Extract the (x, y) coordinate from the center of the cell holding the provided text.  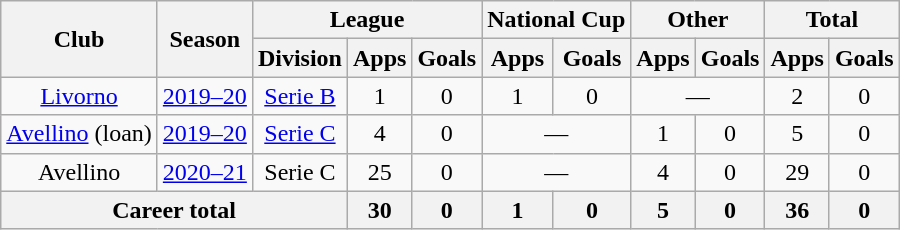
2 (797, 96)
30 (379, 210)
Other (698, 20)
Avellino (80, 172)
Career total (174, 210)
League (366, 20)
36 (797, 210)
Avellino (loan) (80, 134)
29 (797, 172)
Total (832, 20)
Serie B (300, 96)
25 (379, 172)
Club (80, 39)
Livorno (80, 96)
Division (300, 58)
National Cup (556, 20)
Season (204, 39)
2020–21 (204, 172)
